Return (x, y) of the center of cell containing provided text 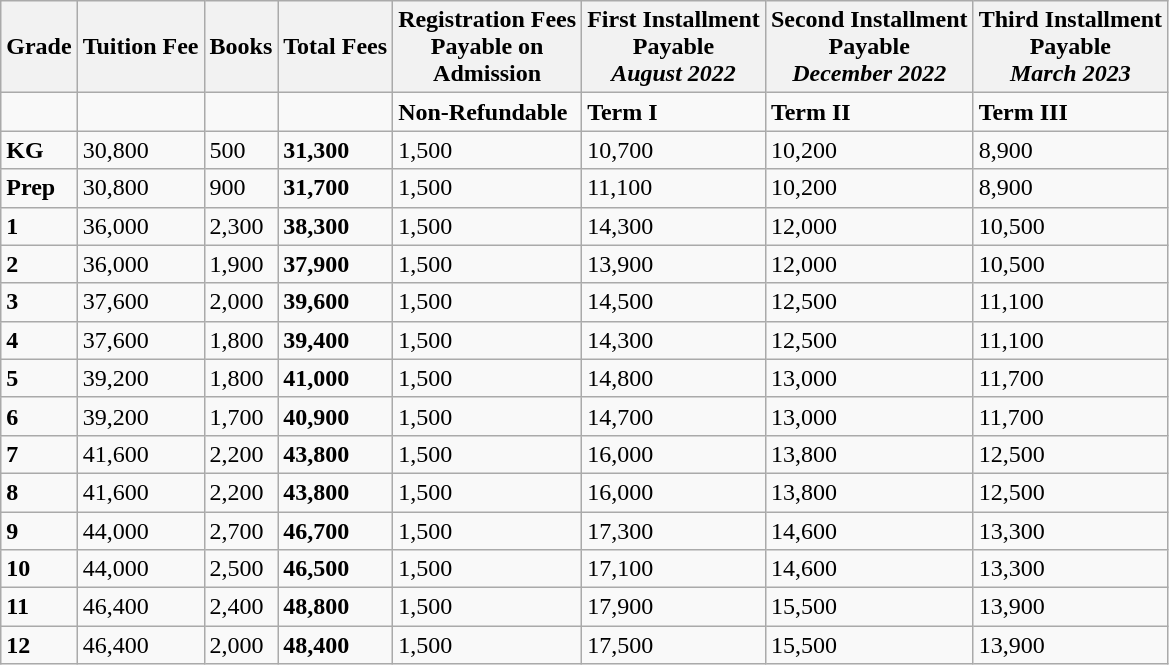
12 (39, 645)
2,300 (241, 226)
39,600 (336, 302)
1,700 (241, 416)
48,400 (336, 645)
17,100 (674, 569)
40,900 (336, 416)
48,800 (336, 607)
2,500 (241, 569)
10 (39, 569)
4 (39, 340)
7 (39, 454)
14,800 (674, 378)
First InstallmentPayableAugust 2022 (674, 47)
17,300 (674, 531)
9 (39, 531)
41,000 (336, 378)
Books (241, 47)
10,700 (674, 150)
1,900 (241, 264)
3 (39, 302)
5 (39, 378)
37,900 (336, 264)
Non-Refundable (488, 112)
KG (39, 150)
31,700 (336, 188)
2,700 (241, 531)
Third InstallmentPayableMarch 2023 (1070, 47)
14,500 (674, 302)
2 (39, 264)
39,400 (336, 340)
38,300 (336, 226)
8 (39, 492)
6 (39, 416)
900 (241, 188)
17,900 (674, 607)
31,300 (336, 150)
17,500 (674, 645)
11 (39, 607)
Term III (1070, 112)
Tuition Fee (140, 47)
14,700 (674, 416)
Total Fees (336, 47)
Term I (674, 112)
Prep (39, 188)
Term II (869, 112)
500 (241, 150)
2,400 (241, 607)
Second InstallmentPayableDecember 2022 (869, 47)
46,700 (336, 531)
Grade (39, 47)
1 (39, 226)
46,500 (336, 569)
Registration FeesPayable onAdmission (488, 47)
